Provide the (x, y) coordinate of the cell's center where the given text is located.  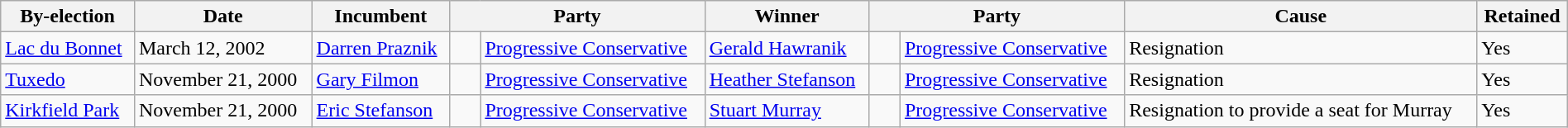
Resignation to provide a seat for Murray (1301, 111)
Stuart Murray (787, 111)
Kirkfield Park (68, 111)
Retained (1522, 17)
Date (223, 17)
Cause (1301, 17)
Heather Stefanson (787, 79)
Lac du Bonnet (68, 48)
Winner (787, 17)
Eric Stefanson (380, 111)
Gary Filmon (380, 79)
Tuxedo (68, 79)
Incumbent (380, 17)
Gerald Hawranik (787, 48)
By-election (68, 17)
March 12, 2002 (223, 48)
Darren Praznik (380, 48)
